Extract the (X, Y) coordinate from the center of the cell holding the provided text.  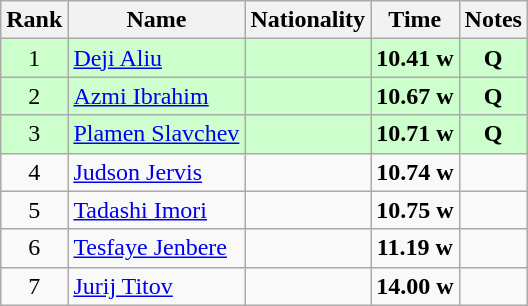
2 (34, 96)
10.75 w (415, 210)
Judson Jervis (156, 172)
10.71 w (415, 134)
5 (34, 210)
11.19 w (415, 248)
Jurij Titov (156, 286)
Deji Aliu (156, 58)
Notes (493, 20)
Time (415, 20)
6 (34, 248)
Plamen Slavchev (156, 134)
10.74 w (415, 172)
4 (34, 172)
3 (34, 134)
10.67 w (415, 96)
Name (156, 20)
Azmi Ibrahim (156, 96)
7 (34, 286)
Nationality (308, 20)
10.41 w (415, 58)
14.00 w (415, 286)
1 (34, 58)
Tesfaye Jenbere (156, 248)
Tadashi Imori (156, 210)
Rank (34, 20)
